For the text-containing cell, return its midpoint in [x, y] coordinate format. 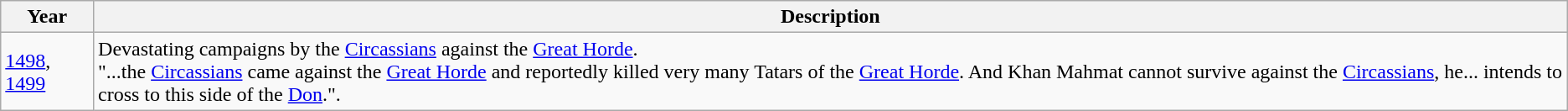
1498, 1499 [47, 71]
Year [47, 17]
Description [831, 17]
